Capture the cell that displays the provided text and extract its [x, y] central coordinate. 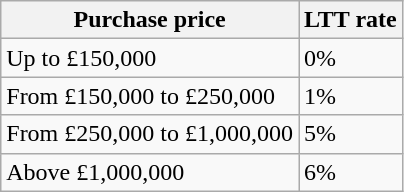
0% [350, 58]
1% [350, 96]
Purchase price [150, 20]
From £150,000 to £250,000 [150, 96]
Above £1,000,000 [150, 172]
6% [350, 172]
LTT rate [350, 20]
From £250,000 to £1,000,000 [150, 134]
5% [350, 134]
Up to £150,000 [150, 58]
